Pinpoint the cell where the given text exists, returning its (x, y) midpoint coordinate. 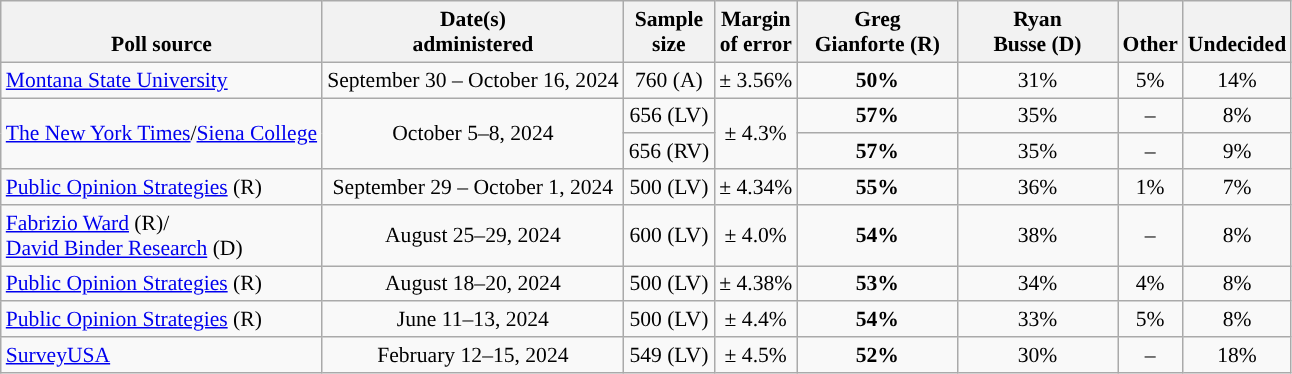
36% (1037, 187)
Marginof error (756, 32)
14% (1237, 80)
7% (1237, 187)
656 (LV) (670, 116)
Undecided (1237, 32)
18% (1237, 355)
September 29 – October 1, 2024 (472, 187)
53% (877, 284)
9% (1237, 152)
SurveyUSA (162, 355)
October 5–8, 2024 (472, 134)
31% (1037, 80)
Samplesize (670, 32)
August 18–20, 2024 (472, 284)
± 4.5% (756, 355)
600 (LV) (670, 236)
50% (877, 80)
38% (1037, 236)
Fabrizio Ward (R)/David Binder Research (D) (162, 236)
February 12–15, 2024 (472, 355)
August 25–29, 2024 (472, 236)
± 3.56% (756, 80)
± 4.0% (756, 236)
34% (1037, 284)
52% (877, 355)
30% (1037, 355)
± 4.38% (756, 284)
33% (1037, 320)
4% (1150, 284)
760 (A) (670, 80)
Poll source (162, 32)
The New York Times/Siena College (162, 134)
RyanBusse (D) (1037, 32)
Montana State University (162, 80)
656 (RV) (670, 152)
1% (1150, 187)
± 4.3% (756, 134)
549 (LV) (670, 355)
GregGianforte (R) (877, 32)
Other (1150, 32)
± 4.4% (756, 320)
Date(s)administered (472, 32)
± 4.34% (756, 187)
55% (877, 187)
June 11–13, 2024 (472, 320)
September 30 – October 16, 2024 (472, 80)
